Scan for the cell matching the given text and deliver its (X, Y) coordinate at center. 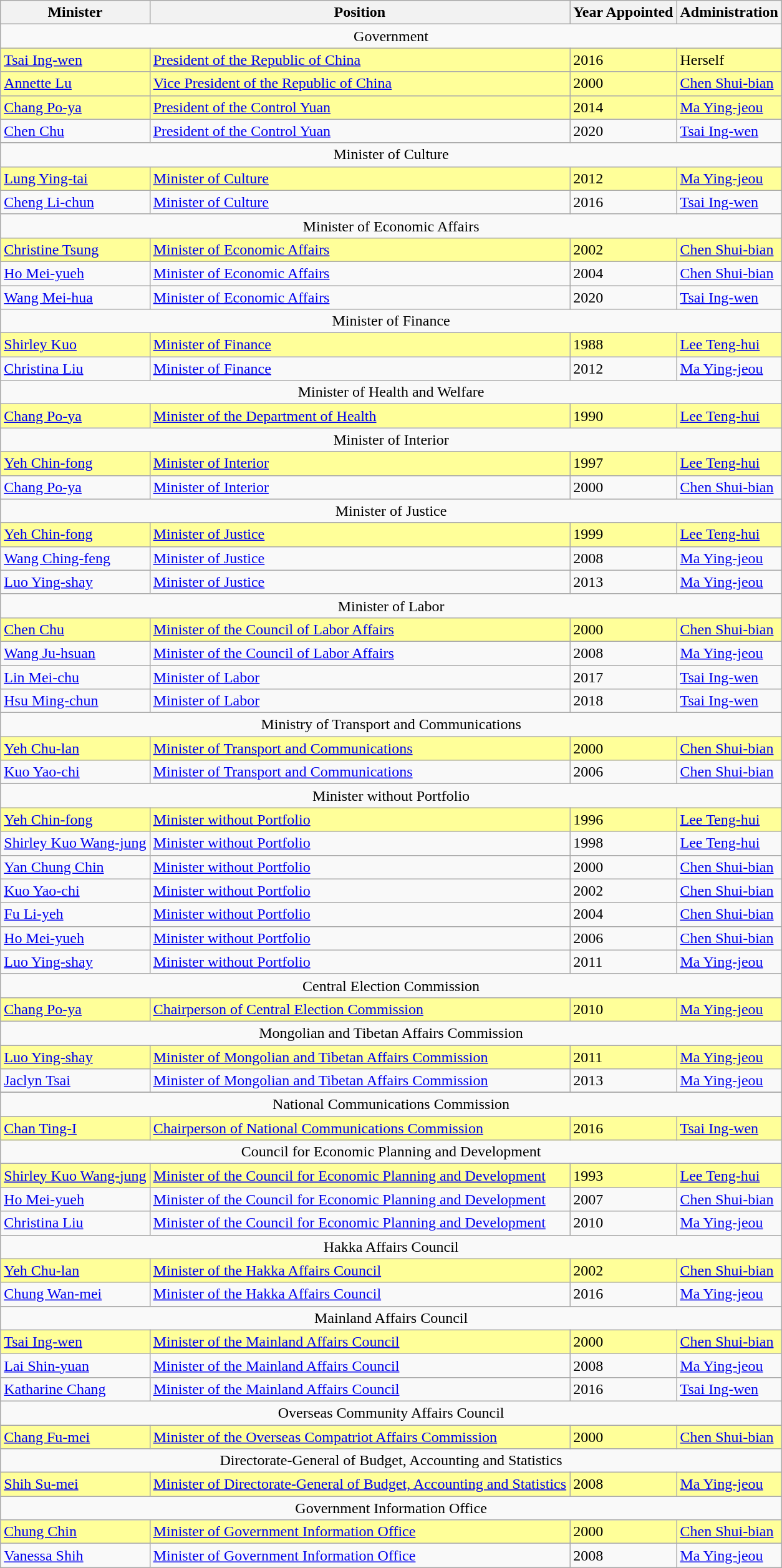
National Communications Commission (392, 1105)
2007 (624, 1199)
Minister (75, 12)
Hsu Ming-chun (75, 701)
Overseas Community Affairs Council (392, 1413)
Chung Chin (75, 1532)
Jaclyn Tsai (75, 1081)
Lai Shin-yuan (75, 1365)
President of the Republic of China (360, 60)
1993 (624, 1176)
1999 (624, 535)
Minister of the Department of Health (360, 416)
Annette Lu (75, 84)
1996 (624, 820)
Cheng Li-chun (75, 202)
Chairperson of National Communications Commission (360, 1128)
Position (360, 12)
Lung Ying-tai (75, 178)
Year Appointed (624, 12)
Christine Tsung (75, 249)
Minister of Health and Welfare (392, 392)
Shirley Kuo (75, 345)
Vice President of the Republic of China (360, 84)
Wang Ching-feng (75, 558)
Council for Economic Planning and Development (392, 1152)
Shih Su-mei (75, 1484)
Chan Ting-I (75, 1128)
Herself (729, 60)
1990 (624, 416)
Fu Li-yeh (75, 914)
Central Election Commission (392, 985)
Katharine Chang (75, 1389)
Lin Mei-chu (75, 677)
Mainland Affairs Council (392, 1318)
Minister of Directorate-General of Budget, Accounting and Statistics (360, 1484)
Wang Ju-hsuan (75, 653)
Ministry of Transport and Communications (392, 725)
1988 (624, 345)
Vanessa Shih (75, 1556)
2014 (624, 107)
Minister of the Overseas Compatriot Affairs Commission (360, 1436)
Government Information Office (392, 1508)
Chung Wan-mei (75, 1294)
Mongolian and Tibetan Affairs Commission (392, 1033)
Chairperson of Central Election Commission (360, 1009)
1998 (624, 843)
Wang Mei-hua (75, 298)
Administration (729, 12)
1997 (624, 463)
2017 (624, 677)
2018 (624, 701)
Government (392, 36)
Hakka Affairs Council (392, 1247)
Directorate-General of Budget, Accounting and Statistics (392, 1461)
Yan Chung Chin (75, 867)
Chang Fu-mei (75, 1436)
